Scan for the cell matching the given text and deliver its [x, y] coordinate at center. 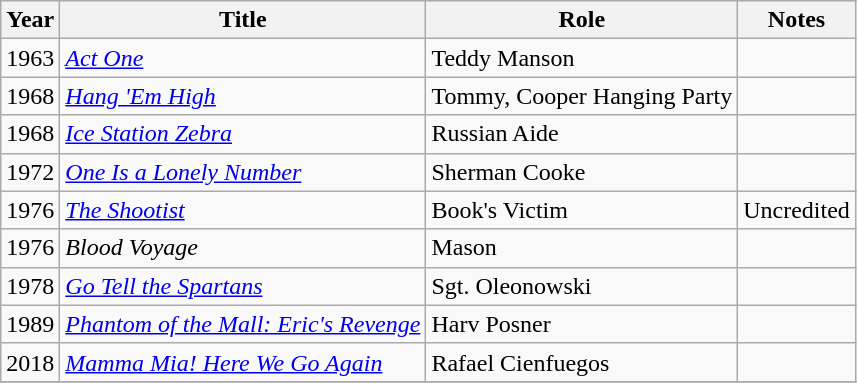
1963 [30, 58]
1978 [30, 286]
1989 [30, 324]
Role [582, 20]
Go Tell the Spartans [243, 286]
The Shootist [243, 210]
Act One [243, 58]
Teddy Manson [582, 58]
Title [243, 20]
Russian Aide [582, 134]
Rafael Cienfuegos [582, 362]
Mason [582, 248]
Sgt. Oleonowski [582, 286]
Book's Victim [582, 210]
Ice Station Zebra [243, 134]
Sherman Cooke [582, 172]
2018 [30, 362]
Uncredited [797, 210]
Tommy, Cooper Hanging Party [582, 96]
Mamma Mia! Here We Go Again [243, 362]
Notes [797, 20]
1972 [30, 172]
Hang 'Em High [243, 96]
Harv Posner [582, 324]
Phantom of the Mall: Eric's Revenge [243, 324]
Year [30, 20]
Blood Voyage [243, 248]
One Is a Lonely Number [243, 172]
